From the cell containing the given text, extract its center point as [X, Y] coordinate. 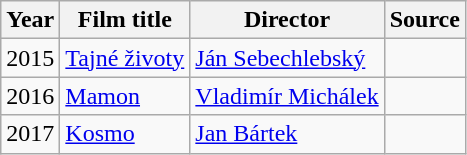
Year [30, 20]
Jan Bártek [287, 134]
2016 [30, 96]
Ján Sebechlebský [287, 58]
Director [287, 20]
Vladimír Michálek [287, 96]
Mamon [125, 96]
2017 [30, 134]
Source [424, 20]
2015 [30, 58]
Tajné životy [125, 58]
Film title [125, 20]
Kosmo [125, 134]
